Find where the given text appears and provide that cell's center as (X, Y) coordinate. 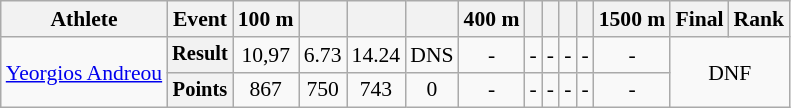
0 (432, 90)
100 m (266, 19)
14.24 (376, 55)
400 m (492, 19)
6.73 (323, 55)
Event (200, 19)
Yeorgios Andreou (84, 72)
867 (266, 90)
743 (376, 90)
1500 m (632, 19)
10,97 (266, 55)
Athlete (84, 19)
Points (200, 90)
Result (200, 55)
DNS (432, 55)
DNF (730, 72)
750 (323, 90)
Rank (760, 19)
Final (699, 19)
